Scan for the cell matching the given text and deliver its (x, y) coordinate at center. 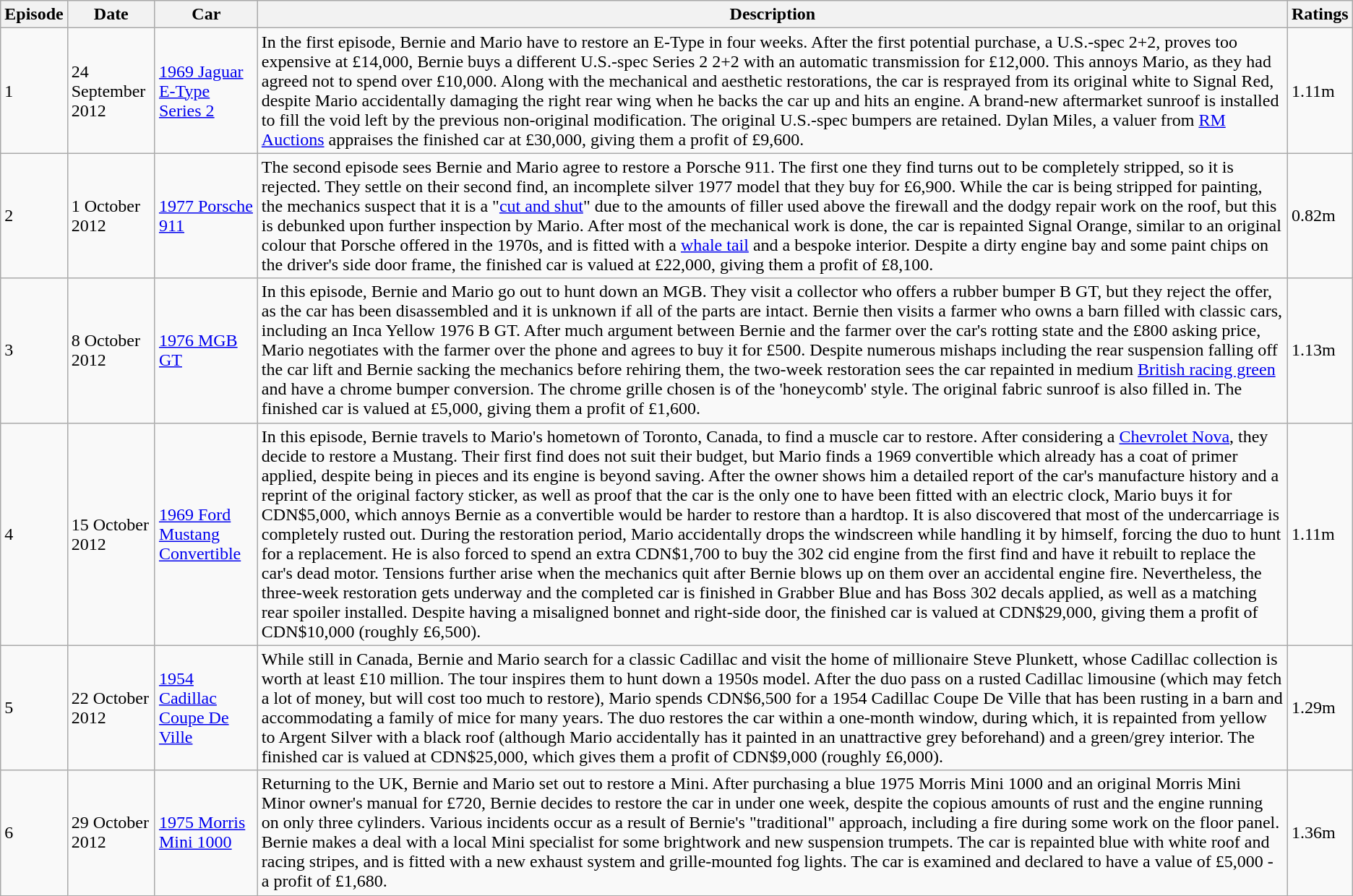
Description (772, 14)
1969 Jaguar E-Type Series 2 (206, 91)
0.82m (1320, 215)
Car (206, 14)
1.13m (1320, 350)
5 (34, 708)
1 October 2012 (111, 215)
8 October 2012 (111, 350)
1969 Ford Mustang Convertible (206, 534)
24 September 2012 (111, 91)
6 (34, 832)
1 (34, 91)
15 October 2012 (111, 534)
1.29m (1320, 708)
22 October 2012 (111, 708)
4 (34, 534)
29 October 2012 (111, 832)
1954 Cadillac Coupe De Ville (206, 708)
Episode (34, 14)
2 (34, 215)
1975 Morris Mini 1000 (206, 832)
3 (34, 350)
1.36m (1320, 832)
1977 Porsche 911 (206, 215)
Date (111, 14)
1976 MGB GT (206, 350)
Ratings (1320, 14)
